Identify which cell holds the provided text, then report its (x, y) central coordinate. 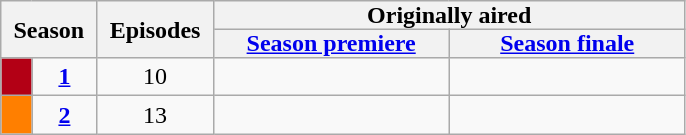
Originally aired (449, 15)
2 (64, 115)
Season premiere (331, 43)
Season (49, 30)
Season finale (567, 43)
Episodes (155, 30)
10 (155, 77)
1 (64, 77)
13 (155, 115)
